Return the [x, y] coordinate for the center point of the cell that contains the specified text.  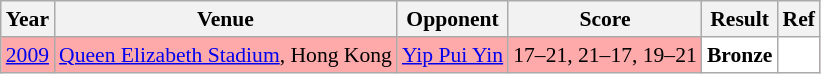
Queen Elizabeth Stadium, Hong Kong [226, 55]
Score [605, 19]
Opponent [452, 19]
Year [28, 19]
Yip Pui Yin [452, 55]
Venue [226, 19]
Ref [798, 19]
Result [740, 19]
17–21, 21–17, 19–21 [605, 55]
Bronze [740, 55]
2009 [28, 55]
